From the cell containing the given text, extract its center point as [x, y] coordinate. 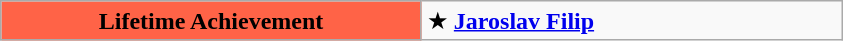
Lifetime Achievement [212, 21]
★ Jaroslav Filip [632, 21]
